Determine the [X, Y] coordinate at the center of the cell enclosing the given text.  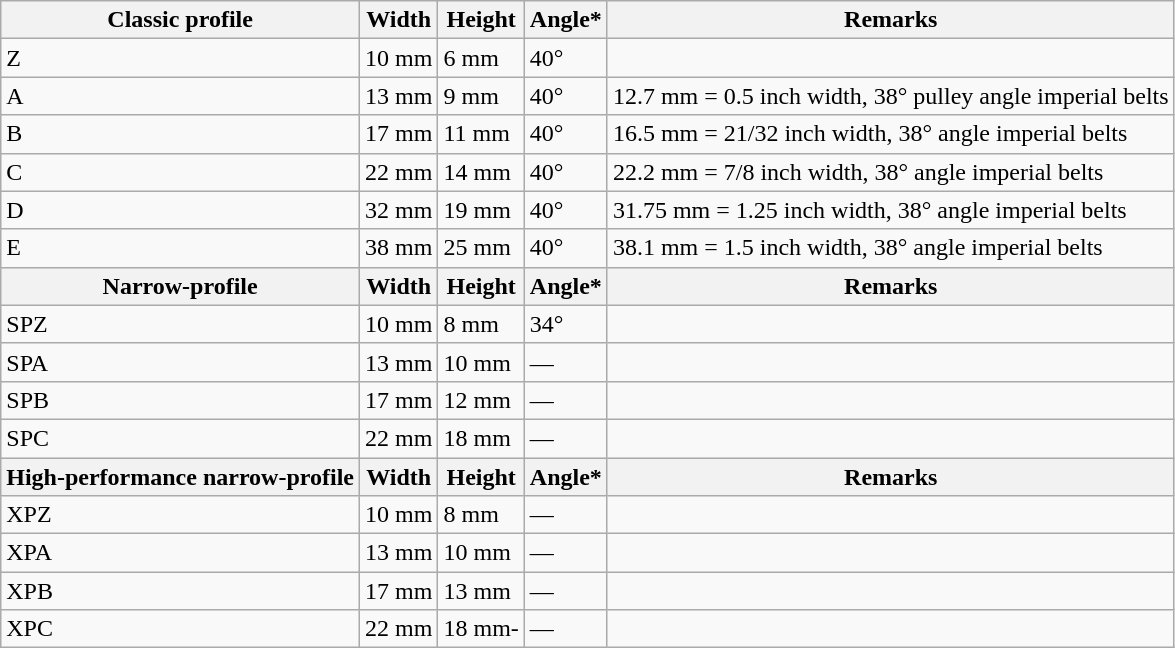
25 mm [481, 248]
22.2 mm = 7/8 inch width, 38° angle imperial belts [890, 172]
6 mm [481, 58]
High-performance narrow-profile [180, 477]
Narrow-profile [180, 286]
D [180, 210]
34° [566, 324]
C [180, 172]
SPC [180, 438]
E [180, 248]
XPB [180, 591]
Z [180, 58]
31.75 mm = 1.25 inch width, 38° angle imperial belts [890, 210]
SPA [180, 362]
16.5 mm = 21/32 inch width, 38° angle imperial belts [890, 134]
9 mm [481, 96]
XPZ [180, 515]
12 mm [481, 400]
11 mm [481, 134]
38.1 mm = 1.5 inch width, 38° angle imperial belts [890, 248]
32 mm [399, 210]
SPZ [180, 324]
B [180, 134]
XPA [180, 553]
Classic profile [180, 20]
18 mm [481, 438]
19 mm [481, 210]
38 mm [399, 248]
18 mm- [481, 629]
XPC [180, 629]
14 mm [481, 172]
SPB [180, 400]
12.7 mm = 0.5 inch width, 38° pulley angle imperial belts [890, 96]
A [180, 96]
